Search for the cell housing the specified text and yield its [X, Y] center coordinate. 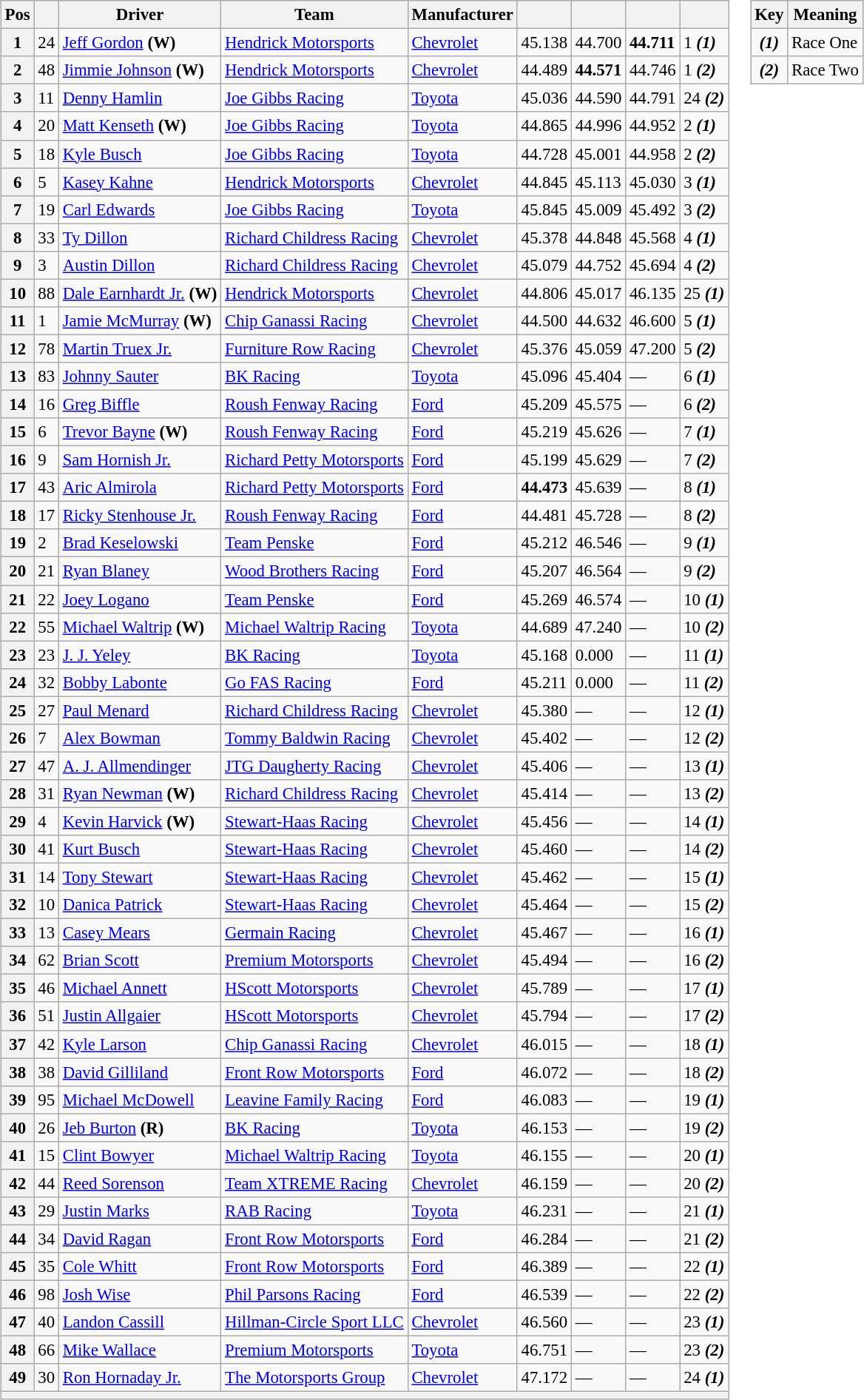
44.473 [544, 488]
46.159 [544, 1183]
46.564 [598, 571]
Cole Whitt [139, 1267]
19 (1) [704, 1100]
45.378 [544, 238]
16 (1) [704, 933]
45.728 [598, 516]
46.560 [544, 1322]
44.728 [544, 154]
2 (2) [704, 154]
Kasey Kahne [139, 182]
Ryan Newman (W) [139, 794]
8 (2) [704, 516]
17 (1) [704, 989]
Justin Marks [139, 1211]
Joey Logano [139, 599]
45.036 [544, 98]
46.284 [544, 1239]
36 [18, 1016]
Ryan Blaney [139, 571]
45.212 [544, 543]
13 (2) [704, 794]
12 [18, 349]
13 (1) [704, 766]
Team XTREME Racing [314, 1183]
22 (1) [704, 1267]
Ricky Stenhouse Jr. [139, 516]
44.791 [652, 98]
44.571 [598, 70]
45.639 [598, 488]
44.845 [544, 182]
Team [314, 15]
Johnny Sauter [139, 377]
45.199 [544, 460]
45.460 [544, 849]
45.079 [544, 265]
45.096 [544, 377]
Michael Annett [139, 989]
39 [18, 1100]
8 (1) [704, 488]
(2) [769, 70]
46.546 [598, 543]
46.083 [544, 1100]
Danica Patrick [139, 905]
J. J. Yeley [139, 655]
Matt Kenseth (W) [139, 126]
5 (2) [704, 349]
Germain Racing [314, 933]
44.489 [544, 70]
46.539 [544, 1294]
45.402 [544, 738]
Casey Mears [139, 933]
45.626 [598, 432]
46.153 [544, 1128]
62 [46, 960]
47.200 [652, 349]
83 [46, 377]
45.269 [544, 599]
46.389 [544, 1267]
45.138 [544, 43]
4 (2) [704, 265]
44.806 [544, 293]
45.794 [544, 1016]
47.172 [544, 1378]
24 (1) [704, 1378]
4 (1) [704, 238]
45.414 [544, 794]
47.240 [598, 627]
Sam Hornish Jr. [139, 460]
Hillman-Circle Sport LLC [314, 1322]
2 (1) [704, 126]
10 (1) [704, 599]
Kevin Harvick (W) [139, 821]
23 (1) [704, 1322]
18 (2) [704, 1072]
44.865 [544, 126]
98 [46, 1294]
45.492 [652, 209]
3 (1) [704, 182]
45.001 [598, 154]
45.030 [652, 182]
45.467 [544, 933]
44.481 [544, 516]
Mike Wallace [139, 1350]
44.500 [544, 321]
1 (1) [704, 43]
6 (2) [704, 404]
25 [18, 710]
14 (1) [704, 821]
45.211 [544, 682]
Kyle Larson [139, 1044]
Kyle Busch [139, 154]
Wood Brothers Racing [314, 571]
45 [18, 1267]
Race One [826, 43]
JTG Daugherty Racing [314, 766]
45.009 [598, 209]
14 (2) [704, 849]
18 (1) [704, 1044]
45.207 [544, 571]
45.789 [544, 989]
20 (2) [704, 1183]
45.059 [598, 349]
Trevor Bayne (W) [139, 432]
46.015 [544, 1044]
46.574 [598, 599]
Go FAS Racing [314, 682]
21 (1) [704, 1211]
Greg Biffle [139, 404]
44.632 [598, 321]
The Motorsports Group [314, 1378]
28 [18, 794]
45.462 [544, 877]
5 (1) [704, 321]
Martin Truex Jr. [139, 349]
Ron Hornaday Jr. [139, 1378]
Paul Menard [139, 710]
20 (1) [704, 1155]
11 (2) [704, 682]
88 [46, 293]
Brad Keselowski [139, 543]
95 [46, 1100]
45.017 [598, 293]
Michael Waltrip (W) [139, 627]
Kurt Busch [139, 849]
8 [18, 238]
49 [18, 1378]
45.219 [544, 432]
Austin Dillon [139, 265]
Alex Bowman [139, 738]
45.406 [544, 766]
45.629 [598, 460]
Ty Dillon [139, 238]
Pos [18, 15]
44.752 [598, 265]
Reed Sorenson [139, 1183]
Meaning [826, 15]
10 (2) [704, 627]
44.711 [652, 43]
44.996 [598, 126]
46.072 [544, 1072]
Leavine Family Racing [314, 1100]
Jeb Burton (R) [139, 1128]
Tommy Baldwin Racing [314, 738]
Dale Earnhardt Jr. (W) [139, 293]
45.575 [598, 404]
1 (2) [704, 70]
Justin Allgaier [139, 1016]
45.568 [652, 238]
45.464 [544, 905]
45.404 [598, 377]
45.494 [544, 960]
Denny Hamlin [139, 98]
Key [769, 15]
22 (2) [704, 1294]
Clint Bowyer [139, 1155]
Aric Almirola [139, 488]
Driver [139, 15]
23 (2) [704, 1350]
46.600 [652, 321]
45.209 [544, 404]
7 (2) [704, 460]
24 (2) [704, 98]
16 (2) [704, 960]
44.952 [652, 126]
Bobby Labonte [139, 682]
Jamie McMurray (W) [139, 321]
15 (2) [704, 905]
45.376 [544, 349]
44.590 [598, 98]
46.155 [544, 1155]
Phil Parsons Racing [314, 1294]
Race Two [826, 70]
25 (1) [704, 293]
12 (1) [704, 710]
11 (1) [704, 655]
45.694 [652, 265]
Jeff Gordon (W) [139, 43]
Brian Scott [139, 960]
46.751 [544, 1350]
David Ragan [139, 1239]
44.689 [544, 627]
78 [46, 349]
(1) [769, 43]
17 (2) [704, 1016]
David Gilliland [139, 1072]
A. J. Allmendinger [139, 766]
Furniture Row Racing [314, 349]
51 [46, 1016]
45.380 [544, 710]
46.135 [652, 293]
Landon Cassill [139, 1322]
44.958 [652, 154]
21 (2) [704, 1239]
9 (2) [704, 571]
9 (1) [704, 543]
55 [46, 627]
45.456 [544, 821]
44.746 [652, 70]
45.113 [598, 182]
46.231 [544, 1211]
44.848 [598, 238]
45.845 [544, 209]
7 (1) [704, 432]
Carl Edwards [139, 209]
Tony Stewart [139, 877]
45.168 [544, 655]
Josh Wise [139, 1294]
66 [46, 1350]
19 (2) [704, 1128]
RAB Racing [314, 1211]
Manufacturer [462, 15]
37 [18, 1044]
Jimmie Johnson (W) [139, 70]
15 (1) [704, 877]
6 (1) [704, 377]
3 (2) [704, 209]
12 (2) [704, 738]
Michael McDowell [139, 1100]
44.700 [598, 43]
